Identify which cell holds the provided text, then report its [X, Y] central coordinate. 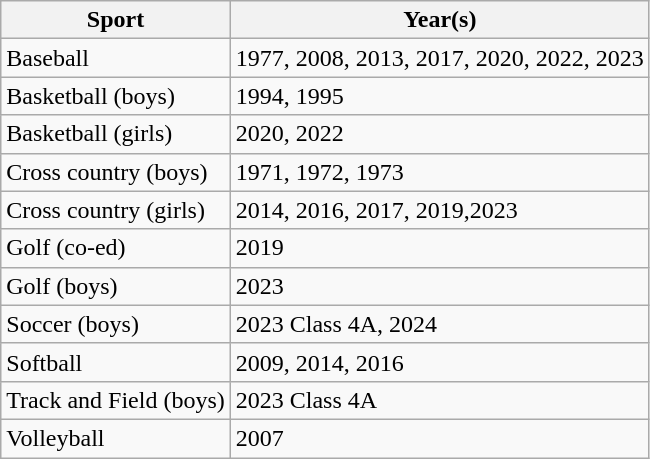
2023 Class 4A, 2024 [440, 324]
Basketball (boys) [116, 96]
Track and Field (boys) [116, 400]
2009, 2014, 2016 [440, 362]
1977, 2008, 2013, 2017, 2020, 2022, 2023 [440, 58]
Sport [116, 20]
2007 [440, 438]
Cross country (girls) [116, 210]
Volleyball [116, 438]
Year(s) [440, 20]
Golf (co-ed) [116, 248]
Cross country (boys) [116, 172]
Golf (boys) [116, 286]
2019 [440, 248]
2023 Class 4A [440, 400]
Basketball (girls) [116, 134]
1971, 1972, 1973 [440, 172]
2023 [440, 286]
Baseball [116, 58]
2020, 2022 [440, 134]
Softball [116, 362]
1994, 1995 [440, 96]
Soccer (boys) [116, 324]
2014, 2016, 2017, 2019,2023 [440, 210]
